Detect which cell encompasses the target text, then output its (X, Y) center coordinate. 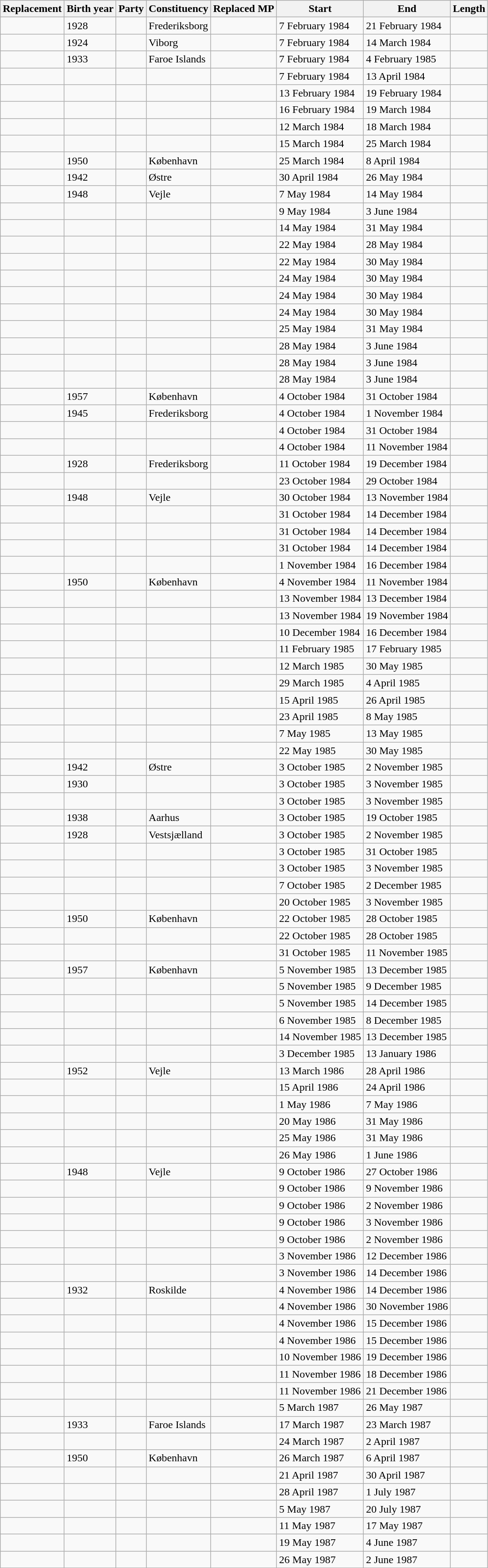
26 March 1987 (320, 1458)
5 March 1987 (320, 1408)
9 May 1984 (320, 211)
7 May 1984 (320, 194)
19 May 1987 (320, 1542)
28 April 1987 (320, 1492)
11 November 1985 (407, 952)
26 May 1984 (407, 177)
6 April 1987 (407, 1458)
20 July 1987 (407, 1509)
12 December 1986 (407, 1256)
30 October 1984 (320, 498)
30 April 1987 (407, 1475)
Birth year (90, 9)
23 April 1985 (320, 716)
13 February 1984 (320, 93)
14 March 1984 (407, 43)
10 November 1986 (320, 1357)
1 May 1986 (320, 1104)
12 March 1984 (320, 127)
8 May 1985 (407, 716)
Vestsjælland (179, 835)
6 November 1985 (320, 1020)
8 December 1985 (407, 1020)
1 June 1986 (407, 1155)
19 November 1984 (407, 616)
4 November 1984 (320, 582)
2 April 1987 (407, 1441)
Start (320, 9)
1932 (90, 1290)
9 November 1986 (407, 1189)
11 October 1984 (320, 464)
29 March 1985 (320, 683)
13 December 1984 (407, 599)
13 January 1986 (407, 1054)
Constituency (179, 9)
1938 (90, 818)
30 November 1986 (407, 1307)
18 December 1986 (407, 1374)
17 March 1987 (320, 1425)
2 December 1985 (407, 885)
15 April 1986 (320, 1088)
Replaced MP (243, 9)
23 March 1987 (407, 1425)
10 December 1984 (320, 632)
Aarhus (179, 818)
14 November 1985 (320, 1037)
3 December 1985 (320, 1054)
17 May 1987 (407, 1525)
17 February 1985 (407, 649)
13 April 1984 (407, 76)
18 March 1984 (407, 127)
7 October 1985 (320, 885)
25 May 1984 (320, 329)
2 June 1987 (407, 1559)
13 March 1986 (320, 1071)
26 April 1985 (407, 700)
26 May 1986 (320, 1155)
19 December 1984 (407, 464)
19 March 1984 (407, 110)
8 April 1984 (407, 160)
End (407, 9)
22 May 1985 (320, 751)
28 April 1986 (407, 1071)
14 December 1985 (407, 1003)
19 October 1985 (407, 818)
1930 (90, 784)
20 October 1985 (320, 902)
Replacement (32, 9)
9 December 1985 (407, 986)
20 May 1986 (320, 1121)
29 October 1984 (407, 480)
1 July 1987 (407, 1492)
1924 (90, 43)
19 December 1986 (407, 1357)
13 May 1985 (407, 733)
11 February 1985 (320, 649)
Length (469, 9)
25 May 1986 (320, 1138)
11 May 1987 (320, 1525)
7 May 1986 (407, 1104)
19 February 1984 (407, 93)
4 June 1987 (407, 1542)
Roskilde (179, 1290)
21 April 1987 (320, 1475)
4 April 1985 (407, 683)
21 February 1984 (407, 26)
15 April 1985 (320, 700)
21 December 1986 (407, 1391)
5 May 1987 (320, 1509)
1952 (90, 1071)
15 March 1984 (320, 143)
12 March 1985 (320, 666)
24 April 1986 (407, 1088)
24 March 1987 (320, 1441)
1945 (90, 413)
23 October 1984 (320, 480)
7 May 1985 (320, 733)
30 April 1984 (320, 177)
27 October 1986 (407, 1172)
4 February 1985 (407, 59)
Viborg (179, 43)
16 February 1984 (320, 110)
Party (131, 9)
